Capture the cell that displays the provided text and extract its (x, y) central coordinate. 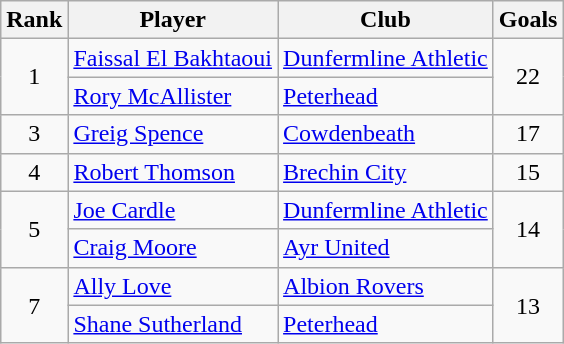
Craig Moore (173, 248)
Rory McAllister (173, 96)
Faissal El Bakhtaoui (173, 58)
5 (34, 229)
Cowdenbeath (386, 134)
13 (528, 305)
14 (528, 229)
Rank (34, 20)
4 (34, 172)
1 (34, 77)
Robert Thomson (173, 172)
Albion Rovers (386, 286)
Club (386, 20)
Greig Spence (173, 134)
Brechin City (386, 172)
7 (34, 305)
17 (528, 134)
Shane Sutherland (173, 324)
22 (528, 77)
Joe Cardle (173, 210)
Player (173, 20)
Goals (528, 20)
Ayr United (386, 248)
Ally Love (173, 286)
15 (528, 172)
3 (34, 134)
